Detect which cell encompasses the target text, then output its [X, Y] center coordinate. 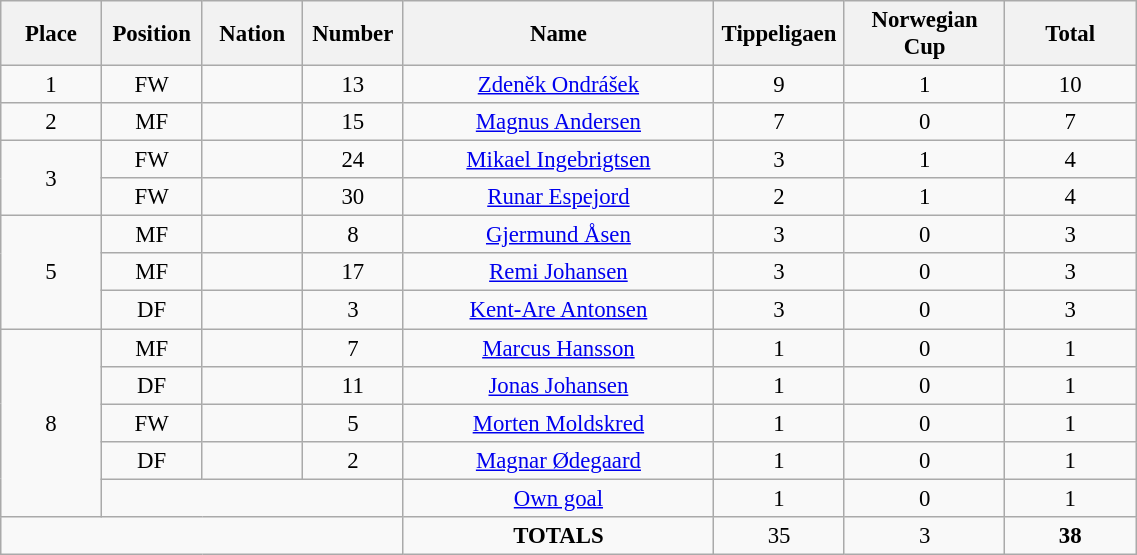
Marcus Hansson [558, 348]
17 [354, 273]
30 [354, 197]
Nation [252, 34]
35 [780, 536]
Tippeligaen [780, 34]
15 [354, 122]
Gjermund Åsen [558, 235]
Jonas Johansen [558, 385]
Total [1070, 34]
Norwegian Cup [924, 34]
13 [354, 85]
24 [354, 160]
Remi Johansen [558, 273]
Runar Espejord [558, 197]
Name [558, 34]
Own goal [558, 498]
Mikael Ingebrigtsen [558, 160]
Morten Moldskred [558, 423]
10 [1070, 85]
Place [52, 34]
Magnus Andersen [558, 122]
Magnar Ødegaard [558, 460]
9 [780, 85]
Zdeněk Ondrášek [558, 85]
TOTALS [558, 536]
11 [354, 385]
Number [354, 34]
Position [152, 34]
Kent-Are Antonsen [558, 310]
38 [1070, 536]
